From the cell containing the given text, extract its center point as (x, y) coordinate. 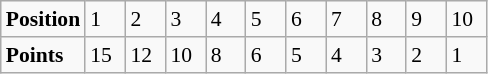
9 (426, 19)
Points (43, 55)
12 (145, 55)
15 (105, 55)
7 (346, 19)
Position (43, 19)
